From the cell containing the given text, extract its center point as [x, y] coordinate. 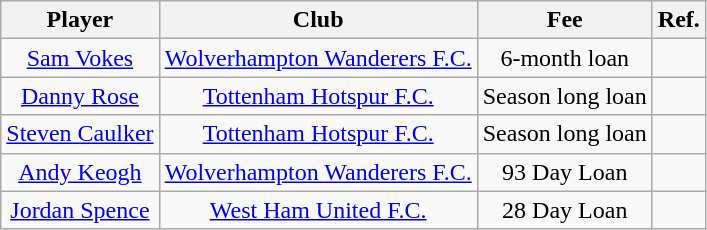
6-month loan [564, 58]
West Ham United F.C. [318, 210]
Danny Rose [80, 96]
Sam Vokes [80, 58]
Club [318, 20]
93 Day Loan [564, 172]
Steven Caulker [80, 134]
28 Day Loan [564, 210]
Player [80, 20]
Ref. [678, 20]
Fee [564, 20]
Andy Keogh [80, 172]
Jordan Spence [80, 210]
